Scan for the cell matching the given text and deliver its [x, y] coordinate at center. 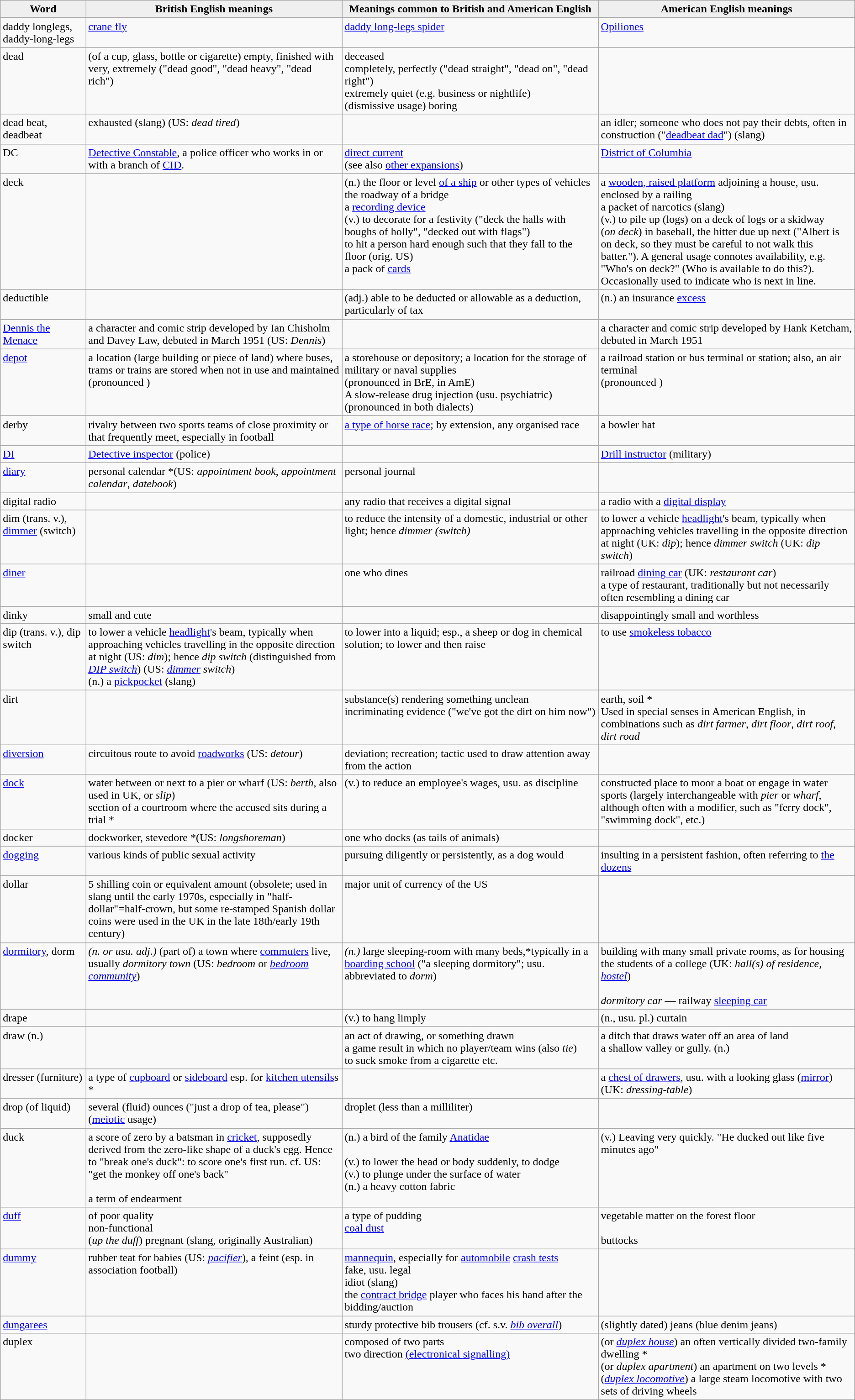
a railroad station or bus terminal or station; also, an air terminal(pronounced ) [726, 382]
drape [43, 1018]
dead [43, 81]
dockworker, stevedore *(US: longshoreman) [214, 837]
(adj.) able to be deducted or allowable as a deduction, particularly of tax [470, 304]
Meanings common to British and American English [470, 9]
any radio that receives a digital signal [470, 501]
DI [43, 454]
(v.) Leaving very quickly. "He ducked out like five minutes ago" [726, 1167]
diary [43, 478]
Dennis the Menace [43, 334]
a character and comic strip developed by Ian Chisholm and Davey Law, debuted in March 1951 (US: Dennis) [214, 334]
water between or next to a pier or wharf (US: berth, also used in UK, or slip)section of a courtroom where the accused sits during a trial * [214, 802]
direct current(see also other expansions) [470, 159]
dim (trans. v.), dimmer (switch) [43, 537]
(n., usu. pl.) curtain [726, 1018]
dinky [43, 615]
an act of drawing, or something drawna game result in which no player/team wins (also tie)to suck smoke from a cigarette etc. [470, 1047]
insulting in a persistent fashion, often referring to the dozens [726, 861]
dip (trans. v.), dip switch [43, 657]
one who dines [470, 585]
a bowler hat [726, 430]
a location (large building or piece of land) where buses, trams or trains are stored when not in use and maintained(pronounced ) [214, 382]
duplex [43, 1367]
duck [43, 1167]
sturdy protective bib trousers (cf. s.v. bib overall) [470, 1325]
personal journal [470, 478]
dormitory, dorm [43, 976]
to lower into a liquid; esp., a sheep or dog in chemical solution; to lower and then raise [470, 657]
pursuing diligently or persistently, as a dog would [470, 861]
drop (of liquid) [43, 1113]
mannequin, especially for automobile crash testsfake, usu. legalidiot (slang)the contract bridge player who faces his hand after the bidding/auction [470, 1283]
diversion [43, 760]
American English meanings [726, 9]
substance(s) rendering something uncleanincriminating evidence ("we've got the dirt on him now") [470, 718]
personal calendar *(US: appointment book, appointment calendar, datebook) [214, 478]
earth, soil * Used in special senses in American English, in combinations such as dirt farmer, dirt floor, dirt roof, dirt road [726, 718]
exhausted (slang) (US: dead tired) [214, 129]
droplet (less than a milliliter) [470, 1113]
a radio with a digital display [726, 501]
(n.) large sleeping-room with many beds,*typically in a boarding school ("a sleeping dormitory"; usu. abbreviated to dorm) [470, 976]
dead beat, deadbeat [43, 129]
daddy long-legs spider [470, 33]
(n. or usu. adj.) (part of) a town where commuters live, usually dormitory town (US: bedroom or bedroom community) [214, 976]
derby [43, 430]
a type of horse race; by extension, any organised race [470, 430]
disappointingly small and worthless [726, 615]
diner [43, 585]
dollar [43, 909]
vegetable matter on the forest floorbuttocks [726, 1228]
major unit of currency of the US [470, 909]
(n.) an insurance excess [726, 304]
depot [43, 382]
(v.) to hang limply [470, 1018]
to reduce the intensity of a domestic, industrial or other light; hence dimmer (switch) [470, 537]
composed of two partstwo direction (electronical signalling) [470, 1367]
(slightly dated) jeans (blue denim jeans) [726, 1325]
dresser (furniture) [43, 1083]
dock [43, 802]
crane fly [214, 33]
deceasedcompletely, perfectly ("dead straight", "dead on", "dead right")extremely quiet (e.g. business or nightlife)(dismissive usage) boring [470, 81]
deviation; recreation; tactic used to draw attention away from the action [470, 760]
Opiliones [726, 33]
railroad dining car (UK: restaurant car)a type of restaurant, traditionally but not necessarily often resembling a dining car [726, 585]
a type of cupboard or sideboard esp. for kitchen utensilss * [214, 1083]
a character and comic strip developed by Hank Ketcham, debuted in March 1951 [726, 334]
Detective Constable, a police officer who works in or with a branch of CID. [214, 159]
small and cute [214, 615]
deck [43, 232]
several (fluid) ounces ("just a drop of tea, please") (meiotic usage) [214, 1113]
an idler; someone who does not pay their debts, often in construction ("deadbeat dad") (slang) [726, 129]
Drill instructor (military) [726, 454]
Detective inspector (police) [214, 454]
various kinds of public sexual activity [214, 861]
of poor qualitynon-functional(up the duff) pregnant (slang, originally Australian) [214, 1228]
dummy [43, 1283]
(of a cup, glass, bottle or cigarette) empty, finished withvery, extremely ("dead good", "dead heavy", "dead rich") [214, 81]
a type of puddingcoal dust [470, 1228]
dogging [43, 861]
DC [43, 159]
circuitous route to avoid roadworks (US: detour) [214, 760]
British English meanings [214, 9]
a chest of drawers, usu. with a looking glass (mirror) (UK: dressing-table) [726, 1083]
dirt [43, 718]
Word [43, 9]
a ditch that draws water off an area of landa shallow valley or gully. (n.) [726, 1047]
dungarees [43, 1325]
District of Columbia [726, 159]
one who docks (as tails of animals) [470, 837]
rivalry between two sports teams of close proximity or that frequently meet, especially in football [214, 430]
(v.) to reduce an employee's wages, usu. as discipline [470, 802]
rubber teat for babies (US: pacifier), a feint (esp. in association football) [214, 1283]
deductible [43, 304]
draw (n.) [43, 1047]
daddy longlegs, daddy-long-legs [43, 33]
docker [43, 837]
digital radio [43, 501]
to use smokeless tobacco [726, 657]
duff [43, 1228]
